Pinpoint the cell where the given text exists, returning its [x, y] midpoint coordinate. 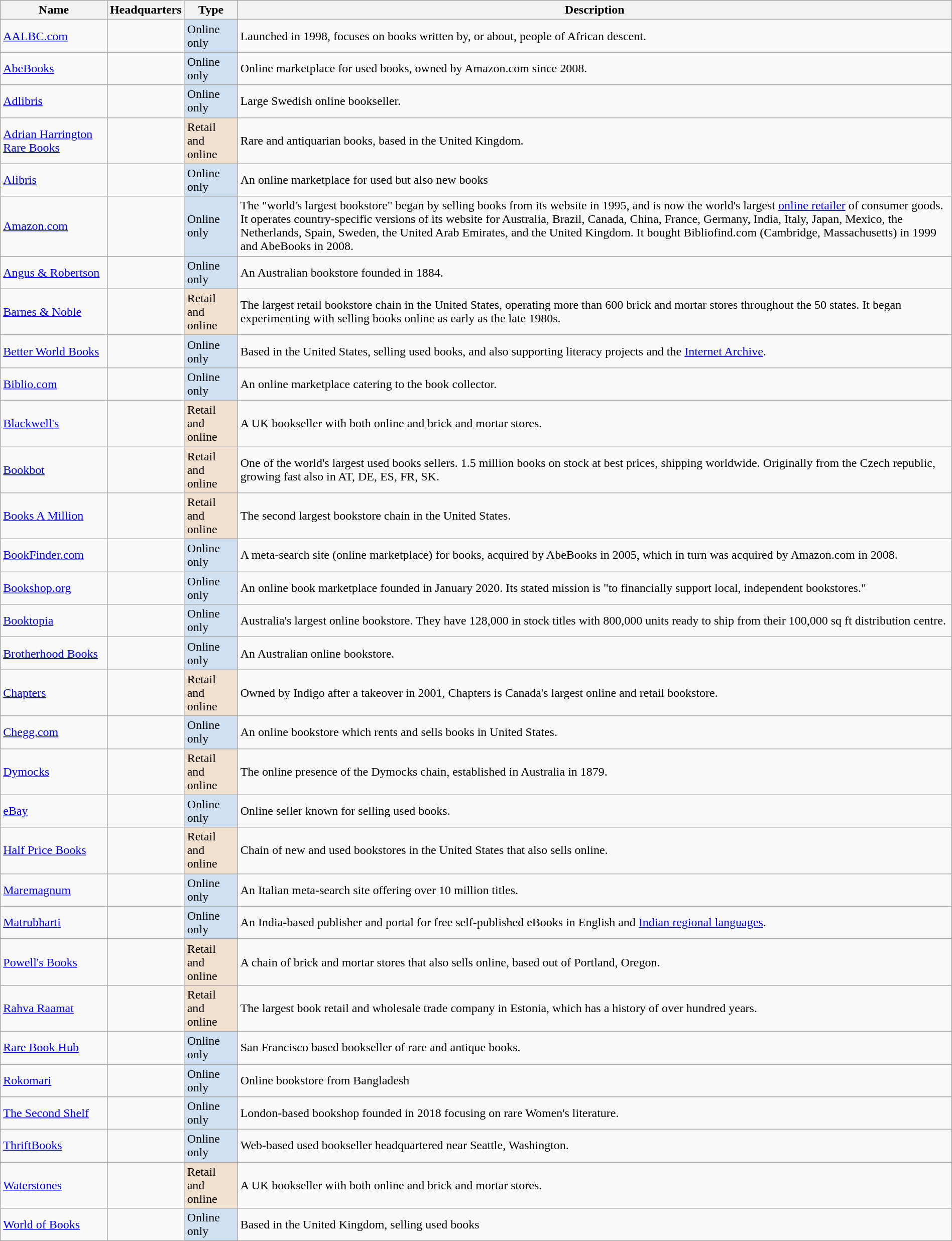
Alibris [54, 180]
The online presence of the Dymocks chain, established in Australia in 1879. [594, 772]
Bookbot [54, 470]
London-based bookshop founded in 2018 focusing on rare Women's literature. [594, 1113]
Chain of new and used bookstores in the United States that also sells online. [594, 850]
Angus & Robertson [54, 272]
A meta-search site (online marketplace) for books, acquired by AbeBooks in 2005, which in turn was acquired by Amazon.com in 2008. [594, 555]
Brotherhood Books [54, 654]
An India-based publisher and portal for free self-published eBooks in English and Indian regional languages. [594, 923]
Name [54, 10]
Rare and antiquarian books, based in the United Kingdom. [594, 141]
Half Price Books [54, 850]
Dymocks [54, 772]
AALBC.com [54, 36]
ThriftBooks [54, 1146]
Chegg.com [54, 732]
eBay [54, 811]
Based in the United States, selling used books, and also supporting literacy projects and the Internet Archive. [594, 351]
An Australian online bookstore. [594, 654]
Matrubharti [54, 923]
An online book marketplace founded in January 2020. Its stated mission is "to financially support local, independent bookstores." [594, 588]
Rokomari [54, 1080]
Powell's Books [54, 962]
Books A Million [54, 516]
Biblio.com [54, 384]
World of Books [54, 1225]
San Francisco based bookseller of rare and antique books. [594, 1047]
Launched in 1998, focuses on books written by, or about, people of African descent. [594, 36]
Blackwell's [54, 423]
An online bookstore which rents and sells books in United States. [594, 732]
Headquarters [146, 10]
Online seller known for selling used books. [594, 811]
Online marketplace for used books, owned by Amazon.com since 2008. [594, 68]
Bookshop.org [54, 588]
Barnes & Noble [54, 312]
The Second Shelf [54, 1113]
BookFinder.com [54, 555]
An online marketplace for used but also new books [594, 180]
A chain of brick and mortar stores that also sells online, based out of Portland, Oregon. [594, 962]
Owned by Indigo after a takeover in 2001, Chapters is Canada's largest online and retail bookstore. [594, 693]
AbeBooks [54, 68]
An Italian meta-search site offering over 10 million titles. [594, 890]
The second largest bookstore chain in the United States. [594, 516]
The largest book retail and wholesale trade company in Estonia, which has a history of over hundred years. [594, 1008]
Waterstones [54, 1185]
Description [594, 10]
Based in the United Kingdom, selling used books [594, 1225]
Adrian Harrington Rare Books [54, 141]
Chapters [54, 693]
An Australian bookstore founded in 1884. [594, 272]
Maremagnum [54, 890]
An online marketplace catering to the book collector. [594, 384]
Type [211, 10]
Large Swedish online bookseller. [594, 101]
Better World Books [54, 351]
Rare Book Hub [54, 1047]
Adlibris [54, 101]
Rahva Raamat [54, 1008]
Online bookstore from Bangladesh [594, 1080]
Booktopia [54, 620]
Web-based used bookseller headquartered near Seattle, Washington. [594, 1146]
Amazon.com [54, 226]
